Scan for the cell matching the given text and deliver its [X, Y] coordinate at center. 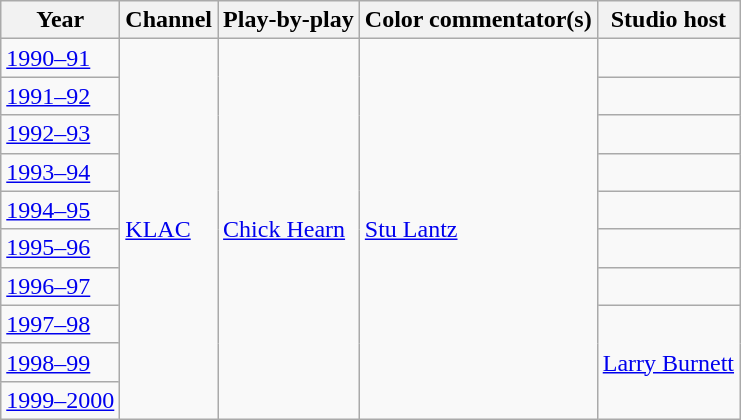
1998–99 [60, 362]
1991–92 [60, 96]
1995–96 [60, 248]
1990–91 [60, 58]
Stu Lantz [478, 230]
Larry Burnett [668, 362]
1993–94 [60, 172]
KLAC [169, 230]
Color commentator(s) [478, 20]
Chick Hearn [289, 230]
1994–95 [60, 210]
1999–2000 [60, 400]
Studio host [668, 20]
Channel [169, 20]
Year [60, 20]
Play-by-play [289, 20]
1997–98 [60, 324]
1992–93 [60, 134]
1996–97 [60, 286]
